Identify which cell holds the provided text, then report its (x, y) central coordinate. 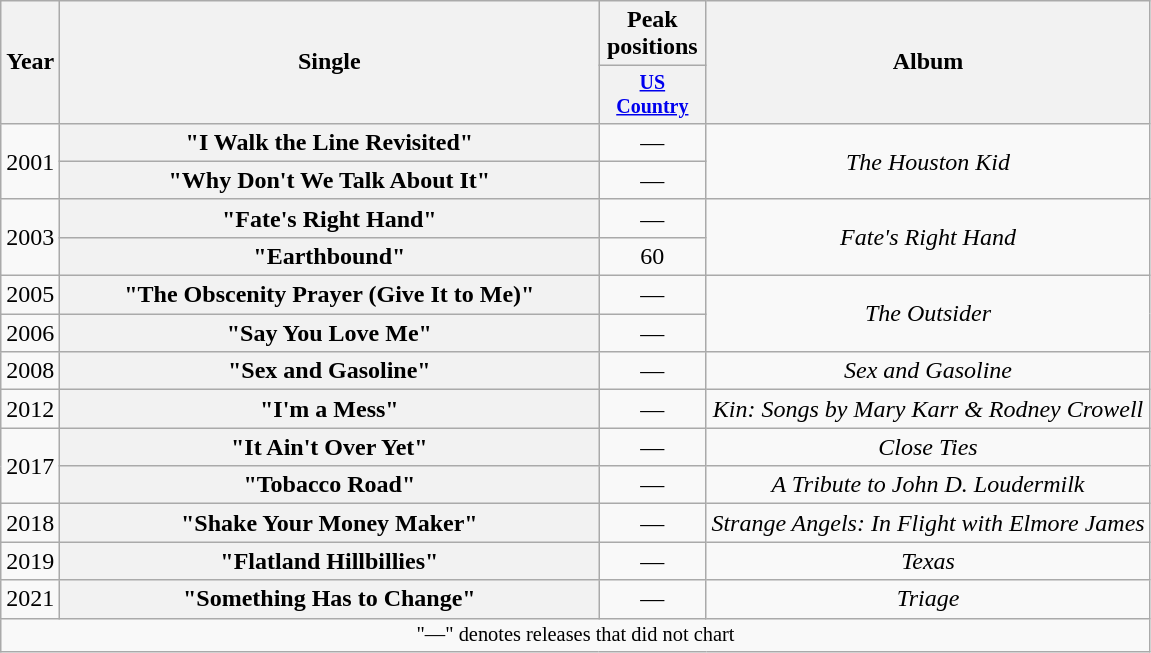
"Something Has to Change" (330, 599)
2019 (30, 561)
The Outsider (928, 314)
2006 (30, 333)
Sex and Gasoline (928, 371)
"Fate's Right Hand" (330, 218)
"Why Don't We Talk About It" (330, 180)
"The Obscenity Prayer (Give It to Me)" (330, 295)
Triage (928, 599)
2001 (30, 161)
2008 (30, 371)
Album (928, 62)
2017 (30, 466)
Fate's Right Hand (928, 237)
"I'm a Mess" (330, 409)
2005 (30, 295)
"Tobacco Road" (330, 485)
"Earthbound" (330, 256)
2003 (30, 237)
2021 (30, 599)
"Shake Your Money Maker" (330, 523)
"—" denotes releases that did not chart (576, 635)
Year (30, 62)
Single (330, 62)
US Country (652, 94)
"Say You Love Me" (330, 333)
Close Ties (928, 447)
Strange Angels: In Flight with Elmore James (928, 523)
"I Walk the Line Revisited" (330, 142)
"It Ain't Over Yet" (330, 447)
2012 (30, 409)
"Flatland Hillbillies" (330, 561)
2018 (30, 523)
The Houston Kid (928, 161)
Kin: Songs by Mary Karr & Rodney Crowell (928, 409)
60 (652, 256)
A Tribute to John D. Loudermilk (928, 485)
"Sex and Gasoline" (330, 371)
Texas (928, 561)
Peak positions (652, 34)
